From the cell containing the given text, extract its center point as [X, Y] coordinate. 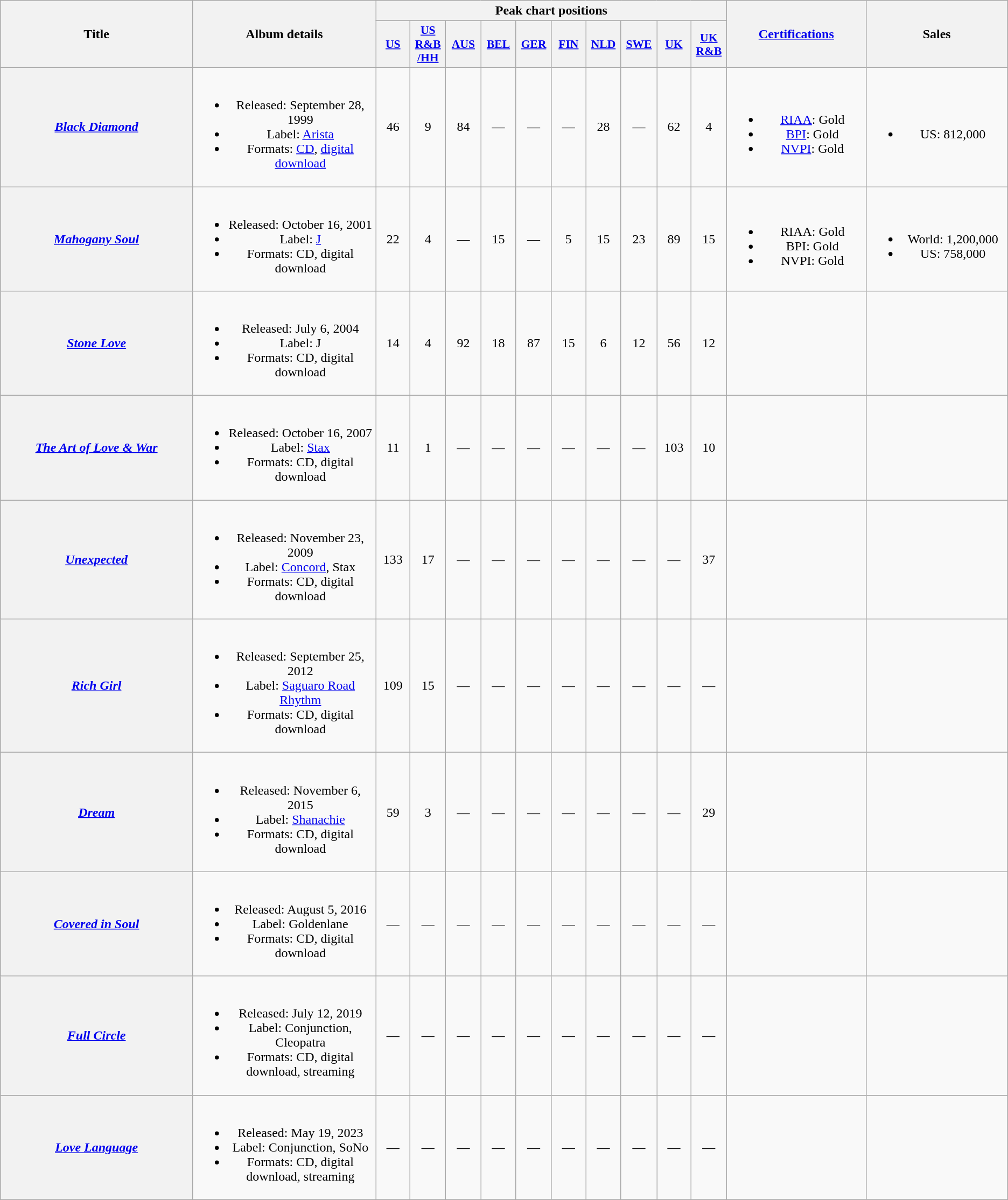
Title [97, 34]
56 [674, 343]
1 [428, 448]
UK [674, 44]
89 [674, 238]
18 [499, 343]
Stone Love [97, 343]
Album details [284, 34]
9 [428, 127]
92 [463, 343]
Full Circle [97, 1036]
87 [534, 343]
BEL [499, 44]
UK R&B [709, 44]
The Art of Love & War [97, 448]
Peak chart positions [551, 11]
AUS [463, 44]
62 [674, 127]
Released: September 25, 2012Label: Saguaro Road RhythmFormats: CD, digital download [284, 686]
10 [709, 448]
Certifications [797, 34]
Released: May 19, 2023Label: Conjunction, SoNoFormats: CD, digital download, streaming [284, 1147]
Unexpected [97, 560]
109 [393, 686]
Love Language [97, 1147]
FIN [569, 44]
Released: August 5, 2016Label: GoldenlaneFormats: CD, digital download [284, 924]
Released: October 16, 2007Label: StaxFormats: CD, digital download [284, 448]
Released: November 6, 2015Label: ShanachieFormats: CD, digital download [284, 812]
Black Diamond [97, 127]
22 [393, 238]
World: 1,200,000US: 758,000 [937, 238]
Covered in Soul [97, 924]
NLD [604, 44]
37 [709, 560]
29 [709, 812]
6 [604, 343]
Released: November 23, 2009Label: Concord, StaxFormats: CD, digital download [284, 560]
Released: October 16, 2001Label: JFormats: CD, digital download [284, 238]
17 [428, 560]
23 [639, 238]
GER [534, 44]
133 [393, 560]
Released: September 28, 1999Label: AristaFormats: CD, digital download [284, 127]
11 [393, 448]
28 [604, 127]
Rich Girl [97, 686]
59 [393, 812]
Mahogany Soul [97, 238]
3 [428, 812]
Sales [937, 34]
US R&B/HH [428, 44]
14 [393, 343]
SWE [639, 44]
84 [463, 127]
46 [393, 127]
103 [674, 448]
Dream [97, 812]
US [393, 44]
Released: July 6, 2004Label: JFormats: CD, digital download [284, 343]
Released: July 12, 2019Label: Conjunction, CleopatraFormats: CD, digital download, streaming [284, 1036]
5 [569, 238]
US: 812,000 [937, 127]
